Capture the cell that displays the provided text and extract its (X, Y) central coordinate. 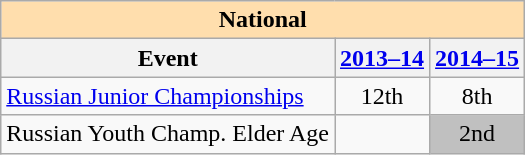
12th (382, 96)
Russian Junior Championships (168, 96)
National (263, 20)
Russian Youth Champ. Elder Age (168, 134)
2nd (478, 134)
2014–15 (478, 58)
Event (168, 58)
8th (478, 96)
2013–14 (382, 58)
